Provide the [x, y] coordinate of the cell's center where the given text is located.  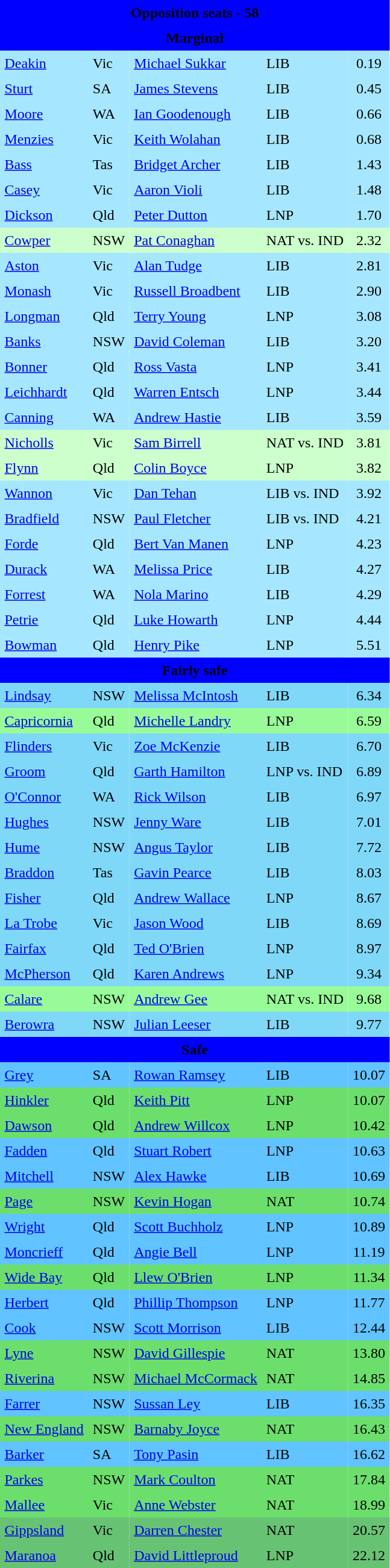
12.44 [369, 1328]
Capricornia [44, 721]
7.01 [369, 823]
Barker [44, 1455]
Jason Wood [196, 924]
6.70 [369, 747]
10.69 [369, 1177]
Longman [44, 317]
Menzies [44, 140]
Fisher [44, 898]
Russell Broadbent [196, 291]
McPherson [44, 974]
14.85 [369, 1379]
Sussan Ley [196, 1404]
Moore [44, 114]
Alan Tudge [196, 266]
Hinkler [44, 1101]
Tony Pasin [196, 1455]
Colin Boyce [196, 468]
Deakin [44, 64]
Banks [44, 342]
Garth Hamilton [196, 772]
5.51 [369, 646]
2.81 [369, 266]
Barnaby Joyce [196, 1430]
Bonner [44, 367]
Andrew Gee [196, 1000]
3.44 [369, 393]
LNP vs. IND [305, 772]
Paul Fletcher [196, 519]
Berowra [44, 1025]
11.19 [369, 1252]
Henry Pike [196, 646]
4.21 [369, 519]
Hume [44, 848]
Grey [44, 1075]
Sturt [44, 89]
0.45 [369, 89]
2.90 [369, 291]
Mitchell [44, 1177]
Zoe McKenzie [196, 747]
Mark Coulton [196, 1480]
6.97 [369, 797]
10.63 [369, 1151]
Safe [195, 1050]
Farrer [44, 1404]
Rowan Ramsey [196, 1075]
Aston [44, 266]
0.19 [369, 64]
Fairly safe [195, 671]
Fadden [44, 1151]
Cook [44, 1328]
Marginal [195, 39]
Cowper [44, 241]
10.74 [369, 1202]
3.41 [369, 367]
9.77 [369, 1025]
16.43 [369, 1430]
Llew O'Brien [196, 1278]
Anne Webster [196, 1505]
Dickson [44, 216]
0.68 [369, 140]
Wannon [44, 494]
Lindsay [44, 696]
7.72 [369, 848]
Calare [44, 1000]
8.97 [369, 949]
Warren Entsch [196, 393]
9.68 [369, 1000]
9.34 [369, 974]
10.42 [369, 1126]
20.57 [369, 1531]
Ted O'Brien [196, 949]
Leichhardt [44, 393]
Terry Young [196, 317]
16.62 [369, 1455]
Sam Birrell [196, 443]
Bridget Archer [196, 165]
Andrew Hastie [196, 418]
Page [44, 1202]
Fairfax [44, 949]
Dan Tehan [196, 494]
Wide Bay [44, 1278]
Nola Marino [196, 595]
4.44 [369, 620]
Forrest [44, 595]
Wright [44, 1227]
Bowman [44, 646]
Luke Howarth [196, 620]
Petrie [44, 620]
Hughes [44, 823]
Bass [44, 165]
Durack [44, 570]
David Gillespie [196, 1354]
Scott Morrison [196, 1328]
3.82 [369, 468]
Keith Pitt [196, 1101]
Forde [44, 544]
Michael Sukkar [196, 64]
Alex Hawke [196, 1177]
3.08 [369, 317]
Andrew Wallace [196, 898]
Groom [44, 772]
1.48 [369, 190]
8.69 [369, 924]
Gavin Pearce [196, 873]
Dawson [44, 1126]
8.67 [369, 898]
Julian Leeser [196, 1025]
Melissa Price [196, 570]
3.92 [369, 494]
4.23 [369, 544]
Jenny Ware [196, 823]
3.20 [369, 342]
Michael McCormack [196, 1379]
10.89 [369, 1227]
16.35 [369, 1404]
Nicholls [44, 443]
6.89 [369, 772]
Ross Vasta [196, 367]
1.43 [369, 165]
Canning [44, 418]
Flinders [44, 747]
Phillip Thompson [196, 1303]
O'Connor [44, 797]
Andrew Willcox [196, 1126]
11.34 [369, 1278]
6.59 [369, 721]
Flynn [44, 468]
18.99 [369, 1505]
Darren Chester [196, 1531]
1.70 [369, 216]
Riverina [44, 1379]
Braddon [44, 873]
Mallee [44, 1505]
Scott Buchholz [196, 1227]
0.66 [369, 114]
Bert Van Manen [196, 544]
17.84 [369, 1480]
Angus Taylor [196, 848]
Gippsland [44, 1531]
2.32 [369, 241]
Lyne [44, 1354]
Rick Wilson [196, 797]
13.80 [369, 1354]
Peter Dutton [196, 216]
6.34 [369, 696]
Stuart Robert [196, 1151]
Karen Andrews [196, 974]
Pat Conaghan [196, 241]
11.77 [369, 1303]
Melissa McIntosh [196, 696]
8.03 [369, 873]
4.29 [369, 595]
Keith Wolahan [196, 140]
Herbert [44, 1303]
Moncrieff [44, 1252]
Kevin Hogan [196, 1202]
Ian Goodenough [196, 114]
4.27 [369, 570]
La Trobe [44, 924]
Casey [44, 190]
3.59 [369, 418]
David Coleman [196, 342]
James Stevens [196, 89]
Bradfield [44, 519]
Opposition seats - 58 [195, 13]
Angie Bell [196, 1252]
New England [44, 1430]
Aaron Violi [196, 190]
3.81 [369, 443]
Monash [44, 291]
Parkes [44, 1480]
Michelle Landry [196, 721]
